Search for the cell housing the specified text and yield its (x, y) center coordinate. 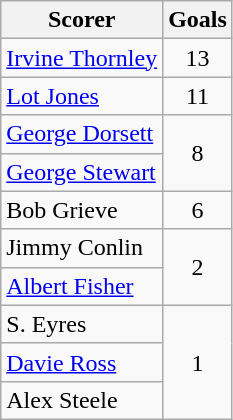
6 (198, 210)
Irvine Thornley (82, 58)
George Dorsett (82, 134)
Goals (198, 20)
13 (198, 58)
Bob Grieve (82, 210)
Lot Jones (82, 96)
Albert Fisher (82, 286)
Jimmy Conlin (82, 248)
Alex Steele (82, 400)
Davie Ross (82, 362)
8 (198, 153)
2 (198, 267)
George Stewart (82, 172)
S. Eyres (82, 324)
Scorer (82, 20)
11 (198, 96)
1 (198, 362)
